Search for the cell housing the specified text and yield its (X, Y) center coordinate. 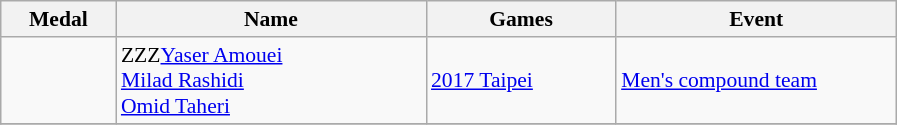
Event (756, 19)
Games (521, 19)
ZZZYaser AmoueiMilad RashidiOmid Taheri (271, 80)
Medal (58, 19)
Men's compound team (756, 80)
Name (271, 19)
2017 Taipei (521, 80)
